Capture the cell that displays the provided text and extract its (X, Y) central coordinate. 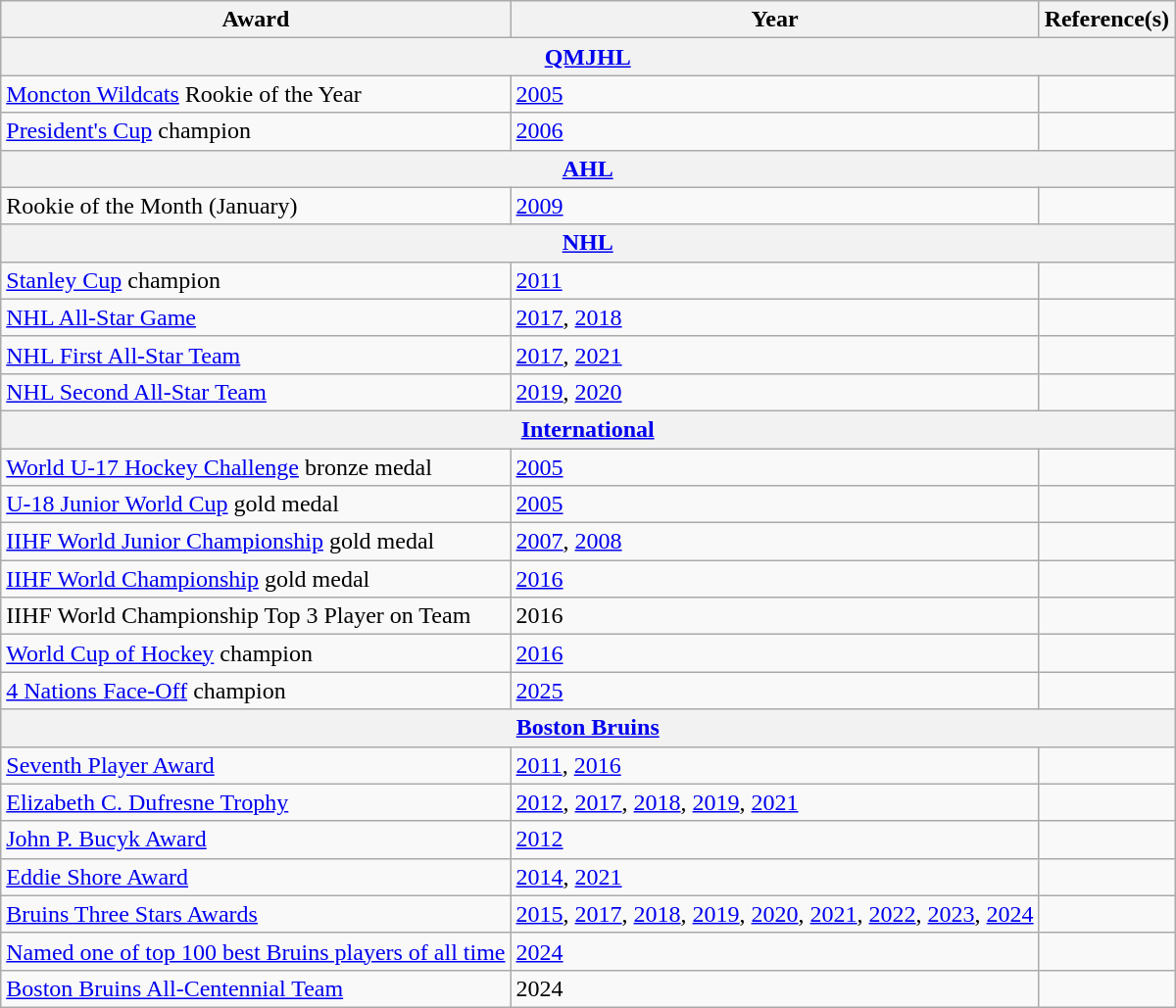
Reference(s) (1107, 20)
IIHF World Championship Top 3 Player on Team (256, 616)
World U-17 Hockey Challenge bronze medal (256, 467)
President's Cup champion (256, 131)
2015, 2017, 2018, 2019, 2020, 2021, 2022, 2023, 2024 (774, 914)
Eddie Shore Award (256, 877)
International (588, 429)
U-18 Junior World Cup gold medal (256, 504)
Boston Bruins (588, 728)
2014, 2021 (774, 877)
2012, 2017, 2018, 2019, 2021 (774, 802)
2007, 2008 (774, 542)
2025 (774, 691)
2011 (774, 280)
Award (256, 20)
2017, 2018 (774, 317)
IIHF World Championship gold medal (256, 579)
2019, 2020 (774, 392)
Named one of top 100 best Bruins players of all time (256, 951)
Moncton Wildcats Rookie of the Year (256, 94)
NHL (588, 243)
World Cup of Hockey champion (256, 653)
2009 (774, 206)
Elizabeth C. Dufresne Trophy (256, 802)
John P. Bucyk Award (256, 840)
Rookie of the Month (January) (256, 206)
Boston Bruins All-Centennial Team (256, 988)
NHL First All-Star Team (256, 355)
NHL All-Star Game (256, 317)
IIHF World Junior Championship gold medal (256, 542)
2017, 2021 (774, 355)
AHL (588, 168)
Stanley Cup champion (256, 280)
Seventh Player Award (256, 765)
Year (774, 20)
4 Nations Face-Off champion (256, 691)
QMJHL (588, 57)
Bruins Three Stars Awards (256, 914)
NHL Second All-Star Team (256, 392)
2011, 2016 (774, 765)
2006 (774, 131)
2012 (774, 840)
